Capture the cell that displays the provided text and extract its (x, y) central coordinate. 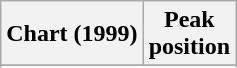
Chart (1999) (72, 34)
Peakposition (189, 34)
